Locate the cell with the specified text and output its (X, Y) center coordinate. 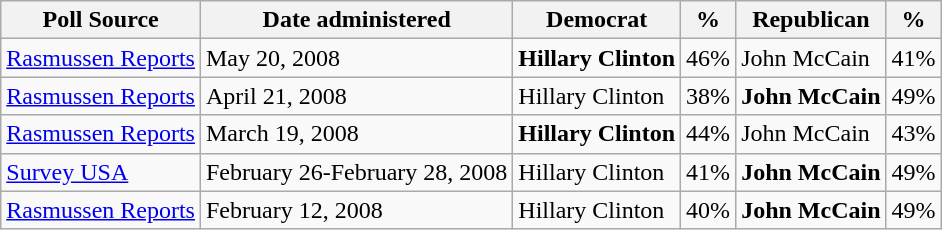
43% (914, 134)
46% (708, 58)
Republican (811, 20)
February 12, 2008 (356, 210)
February 26-February 28, 2008 (356, 172)
Democrat (597, 20)
Date administered (356, 20)
Poll Source (101, 20)
40% (708, 210)
44% (708, 134)
May 20, 2008 (356, 58)
38% (708, 96)
Survey USA (101, 172)
April 21, 2008 (356, 96)
March 19, 2008 (356, 134)
